Determine the (x, y) coordinate at the center of the cell enclosing the given text.  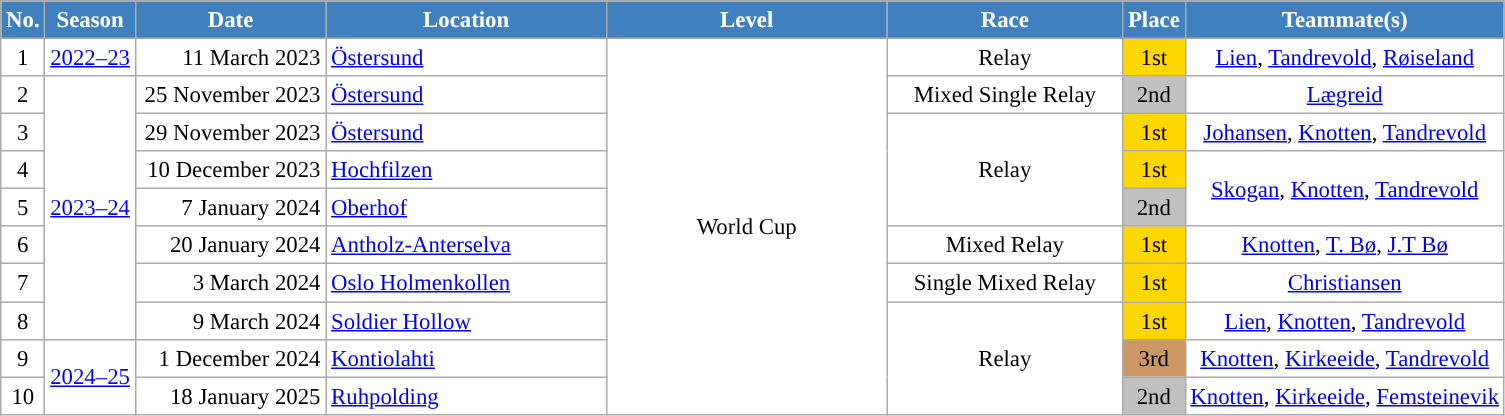
World Cup (746, 227)
1 (23, 58)
3 March 2024 (230, 283)
Skogan, Knotten, Tandrevold (1344, 188)
7 (23, 283)
Single Mixed Relay (1005, 283)
2022–23 (90, 58)
5 (23, 208)
Kontiolahti (466, 358)
Mixed Single Relay (1005, 95)
Ruhpolding (466, 396)
6 (23, 245)
Lien, Knotten, Tandrevold (1344, 321)
9 (23, 358)
Season (90, 20)
2024–25 (90, 376)
4 (23, 170)
18 January 2025 (230, 396)
20 January 2024 (230, 245)
Place (1154, 20)
Knotten, T. Bø, J.T Bø (1344, 245)
Level (746, 20)
Oberhof (466, 208)
2023–24 (90, 208)
7 January 2024 (230, 208)
1 December 2024 (230, 358)
Race (1005, 20)
Knotten, Kirkeeide, Tandrevold (1344, 358)
Soldier Hollow (466, 321)
Oslo Holmenkollen (466, 283)
Antholz-Anterselva (466, 245)
8 (23, 321)
Johansen, Knotten, Tandrevold (1344, 133)
Lægreid (1344, 95)
Knotten, Kirkeeide, Femsteinevik (1344, 396)
11 March 2023 (230, 58)
Teammate(s) (1344, 20)
25 November 2023 (230, 95)
Christiansen (1344, 283)
10 (23, 396)
3 (23, 133)
No. (23, 20)
Hochfilzen (466, 170)
2 (23, 95)
Lien, Tandrevold, Røiseland (1344, 58)
9 March 2024 (230, 321)
Date (230, 20)
Location (466, 20)
Mixed Relay (1005, 245)
29 November 2023 (230, 133)
3rd (1154, 358)
10 December 2023 (230, 170)
